Determine the [x, y] coordinate at the center of the cell enclosing the given text.  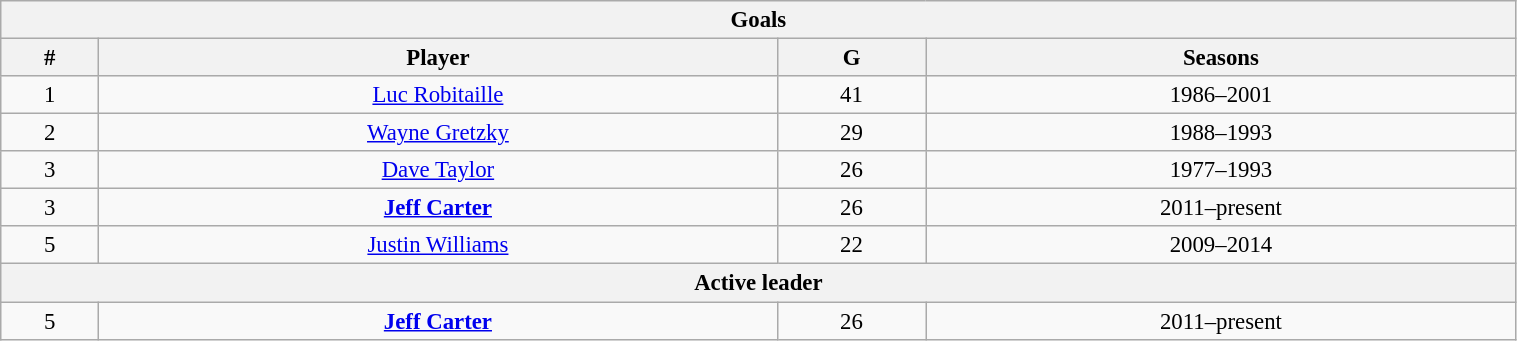
1977–1993 [1221, 170]
1986–2001 [1221, 95]
# [50, 58]
Player [438, 58]
Active leader [758, 283]
41 [852, 95]
22 [852, 245]
Goals [758, 20]
Wayne Gretzky [438, 133]
Luc Robitaille [438, 95]
1988–1993 [1221, 133]
2009–2014 [1221, 245]
Seasons [1221, 58]
Dave Taylor [438, 170]
29 [852, 133]
G [852, 58]
Justin Williams [438, 245]
2 [50, 133]
1 [50, 95]
